Scan for the cell matching the given text and deliver its [x, y] coordinate at center. 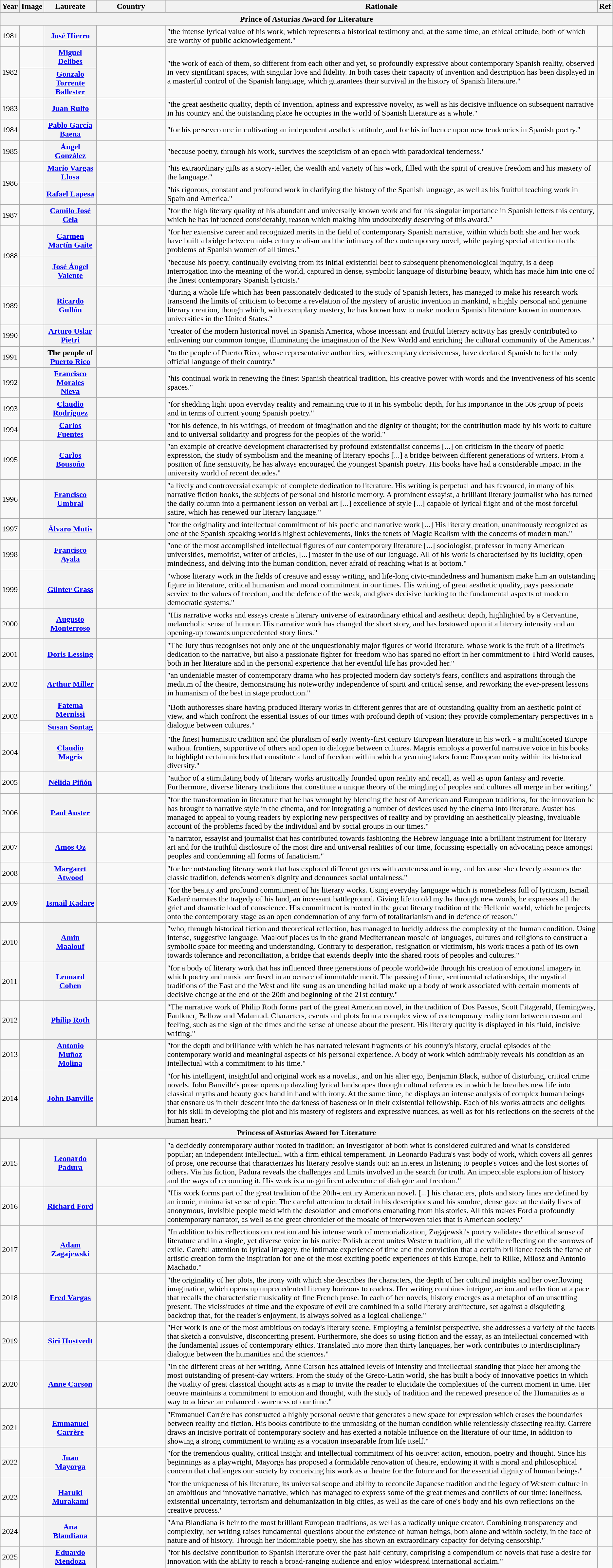
Country [131, 7]
Prince of Asturias Award for Literature [306, 19]
2023 [10, 1497]
2025 [10, 1557]
"for his perseverance in cultivating an independent aesthetic attitude, and for his influence upon new tendencies in Spanish poetry." [381, 130]
1990 [10, 336]
2016 [10, 1206]
2017 [10, 1249]
2018 [10, 1298]
Arthur Miller [70, 684]
Francisco Morales Nieva [70, 383]
Ricardo Gullón [70, 306]
2011 [10, 981]
Camilo José Cela [70, 215]
Princess of Asturias Award for Literature [306, 1133]
Doris Lessing [70, 654]
2001 [10, 654]
2013 [10, 1055]
2014 [10, 1098]
Year [10, 7]
2009 [10, 903]
2021 [10, 1428]
Juan Mayorga [70, 1462]
Nélida Piñón [70, 783]
Adam Zagajewski [70, 1249]
2020 [10, 1384]
2008 [10, 873]
Juan Rulfo [70, 109]
2006 [10, 813]
1993 [10, 409]
1991 [10, 357]
"because poetry, through his work, survives the scepticism of an epoch with paradoxical tenderness." [381, 151]
2015 [10, 1163]
2010 [10, 942]
Rationale [381, 7]
Susan Sontag [70, 727]
1984 [10, 130]
The people of Puerto Rico [70, 357]
2002 [10, 684]
Ref [605, 7]
1983 [10, 109]
Philip Roth [70, 1020]
Margaret Atwood [70, 873]
1985 [10, 151]
Carlos Bousoño [70, 460]
Image [32, 7]
Arturo Uslar Pietri [70, 336]
1987 [10, 215]
2007 [10, 847]
Laureate [70, 7]
1988 [10, 256]
Anne Carson [70, 1384]
Eduardo Mendoza [70, 1557]
Rafael Lapesa [70, 194]
1982 [10, 72]
Günter Grass [70, 589]
John Banville [70, 1098]
1989 [10, 306]
1999 [10, 589]
Antonio Muñoz Molina [70, 1055]
Claudio Rodríguez [70, 409]
Augusto Monterroso [70, 624]
Carmen Martín Gaite [70, 241]
1998 [10, 555]
"his continual work in renewing the finest Spanish theatrical tradition, his creative power with words and the inventiveness of his scenic spaces." [381, 383]
2005 [10, 783]
Francisco Ayala [70, 555]
Pablo García Baena [70, 130]
1996 [10, 499]
Leonardo Padura [70, 1163]
1986 [10, 183]
Amos Oz [70, 847]
Richard Ford [70, 1206]
2004 [10, 752]
1995 [10, 460]
Carlos Fuentes [70, 430]
2000 [10, 624]
José Hierro [70, 36]
Emmanuel Carrère [70, 1428]
Ángel González [70, 151]
Fred Vargas [70, 1298]
2019 [10, 1341]
Amin Maalouf [70, 942]
1994 [10, 430]
1992 [10, 383]
Álvaro Mutis [70, 529]
Mario Vargas Llosa [70, 172]
2024 [10, 1531]
Haruki Murakami [70, 1497]
Siri Hustvedt [70, 1341]
2022 [10, 1462]
Claudio Magris [70, 752]
Ismail Kadare [70, 903]
Paul Auster [70, 813]
Leonard Cohen [70, 981]
2003 [10, 716]
Fatema Mernissi [70, 710]
1981 [10, 36]
1997 [10, 529]
2012 [10, 1020]
Francisco Umbral [70, 499]
Gonzalo Torrente Ballester [70, 83]
José Ángel Valente [70, 271]
Ana Blandiana [70, 1531]
Miguel Delibes [70, 57]
